Search for the cell housing the specified text and yield its [x, y] center coordinate. 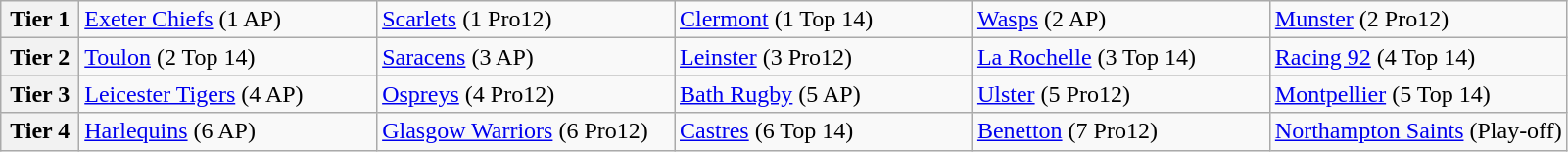
Northampton Saints (Play-off) [1418, 131]
Ospreys (4 Pro12) [526, 94]
Benetton (7 Pro12) [1120, 131]
Tier 4 [40, 131]
Tier 3 [40, 94]
Clermont (1 Top 14) [823, 20]
Toulon (2 Top 14) [228, 57]
Tier 2 [40, 57]
Ulster (5 Pro12) [1120, 94]
Munster (2 Pro12) [1418, 20]
Montpellier (5 Top 14) [1418, 94]
Racing 92 (4 Top 14) [1418, 57]
Leinster (3 Pro12) [823, 57]
Bath Rugby (5 AP) [823, 94]
Saracens (3 AP) [526, 57]
Exeter Chiefs (1 AP) [228, 20]
Scarlets (1 Pro12) [526, 20]
Glasgow Warriors (6 Pro12) [526, 131]
Wasps (2 AP) [1120, 20]
Harlequins (6 AP) [228, 131]
Leicester Tigers (4 AP) [228, 94]
La Rochelle (3 Top 14) [1120, 57]
Castres (6 Top 14) [823, 131]
Tier 1 [40, 20]
